Pinpoint the cell where the given text exists, returning its (x, y) midpoint coordinate. 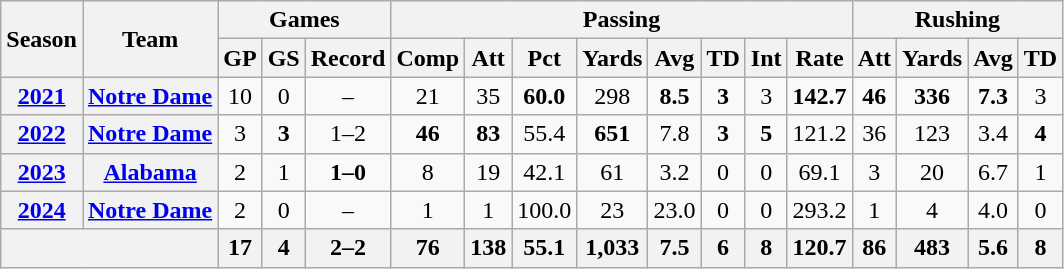
2021 (42, 96)
2024 (42, 210)
7.8 (674, 134)
1–2 (348, 134)
Comp (428, 58)
651 (612, 134)
Rushing (958, 20)
121.2 (820, 134)
142.7 (820, 96)
23 (612, 210)
336 (932, 96)
8.5 (674, 96)
3.4 (994, 134)
21 (428, 96)
Int (766, 58)
4.0 (994, 210)
6 (723, 248)
GP (240, 58)
55.4 (544, 134)
2023 (42, 172)
293.2 (820, 210)
483 (932, 248)
Passing (622, 20)
60.0 (544, 96)
Alabama (150, 172)
1–0 (348, 172)
Season (42, 39)
3.2 (674, 172)
42.1 (544, 172)
5 (766, 134)
6.7 (994, 172)
123 (932, 134)
61 (612, 172)
Team (150, 39)
GS (284, 58)
23.0 (674, 210)
138 (488, 248)
Rate (820, 58)
35 (488, 96)
76 (428, 248)
Games (304, 20)
1,033 (612, 248)
298 (612, 96)
2022 (42, 134)
Record (348, 58)
86 (874, 248)
17 (240, 248)
83 (488, 134)
7.3 (994, 96)
100.0 (544, 210)
120.7 (820, 248)
10 (240, 96)
19 (488, 172)
55.1 (544, 248)
5.6 (994, 248)
Pct (544, 58)
2–2 (348, 248)
36 (874, 134)
69.1 (820, 172)
20 (932, 172)
7.5 (674, 248)
